Pinpoint the cell where the given text exists, returning its [X, Y] midpoint coordinate. 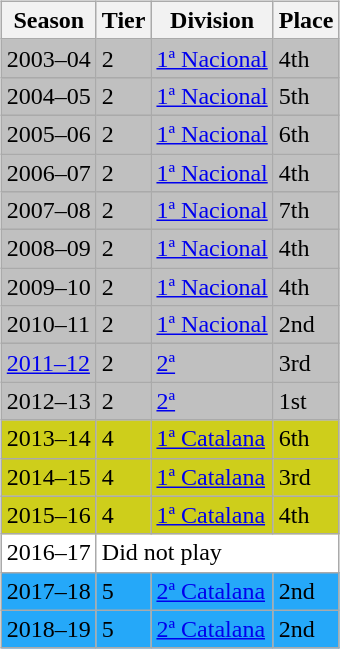
2015–16 [48, 515]
2010–11 [48, 325]
2018–19 [48, 629]
1st [306, 401]
2017–18 [48, 591]
Did not play [218, 553]
2006–07 [48, 173]
2007–08 [48, 211]
Place [306, 20]
2013–14 [48, 439]
2014–15 [48, 477]
5th [306, 96]
2005–06 [48, 134]
7th [306, 211]
Season [48, 20]
2011–12 [48, 363]
Division [212, 20]
Tier [124, 20]
2003–04 [48, 58]
2004–05 [48, 96]
2016–17 [48, 553]
2009–10 [48, 287]
2008–09 [48, 249]
2012–13 [48, 401]
